For the text-containing cell, return its midpoint in (X, Y) coordinate format. 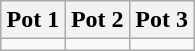
Pot 1 (33, 20)
Pot 3 (161, 20)
Pot 2 (97, 20)
